Provide the (X, Y) coordinate of the cell's center where the given text is located.  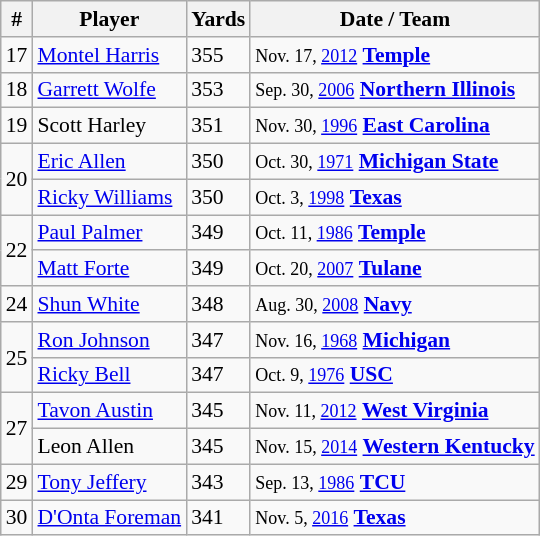
Leon Allen (109, 447)
Nov. 17, 2012 Temple (394, 55)
341 (218, 518)
Paul Palmer (109, 233)
Eric Allen (109, 162)
343 (218, 482)
24 (17, 304)
22 (17, 250)
Yards (218, 19)
D'Onta Foreman (109, 518)
Ricky Bell (109, 375)
351 (218, 126)
Player (109, 19)
Ricky Williams (109, 197)
Date / Team (394, 19)
Garrett Wolfe (109, 90)
Matt Forte (109, 269)
Nov. 11, 2012 West Virginia (394, 411)
Aug. 30, 2008 Navy (394, 304)
Oct. 20, 2007 Tulane (394, 269)
27 (17, 428)
Nov. 16, 1968 Michigan (394, 340)
17 (17, 55)
Nov. 30, 1996 East Carolina (394, 126)
18 (17, 90)
355 (218, 55)
Shun White (109, 304)
Tony Jeffery (109, 482)
19 (17, 126)
Montel Harris (109, 55)
Sep. 13, 1986 TCU (394, 482)
Tavon Austin (109, 411)
20 (17, 180)
25 (17, 358)
353 (218, 90)
Oct. 11, 1986 Temple (394, 233)
Oct. 30, 1971 Michigan State (394, 162)
Nov. 15, 2014 Western Kentucky (394, 447)
Oct. 9, 1976 USC (394, 375)
Sep. 30, 2006 Northern Illinois (394, 90)
Nov. 5, 2016 Texas (394, 518)
30 (17, 518)
Oct. 3, 1998 Texas (394, 197)
Scott Harley (109, 126)
# (17, 19)
29 (17, 482)
348 (218, 304)
Ron Johnson (109, 340)
